Provide the (x, y) coordinate of the cell's center where the given text is located.  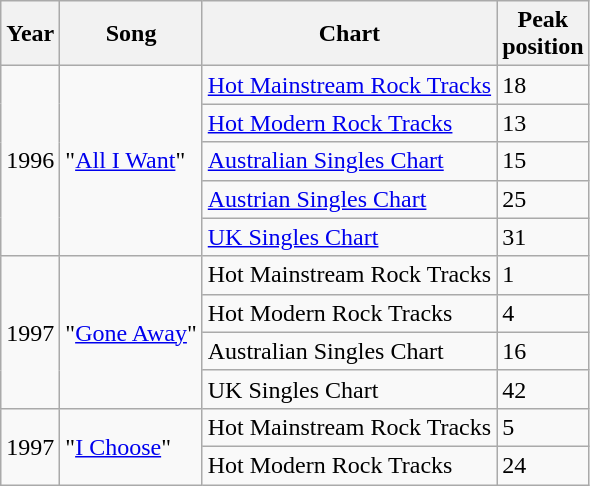
4 (543, 313)
16 (543, 351)
Peakposition (543, 34)
31 (543, 237)
"I Choose" (131, 446)
13 (543, 123)
24 (543, 465)
1996 (30, 161)
1 (543, 275)
"All I Want" (131, 161)
25 (543, 199)
"Gone Away" (131, 332)
5 (543, 427)
Year (30, 34)
15 (543, 161)
Song (131, 34)
42 (543, 389)
18 (543, 85)
Austrian Singles Chart (349, 199)
Chart (349, 34)
